Find where the given text appears and provide that cell's center as [X, Y] coordinate. 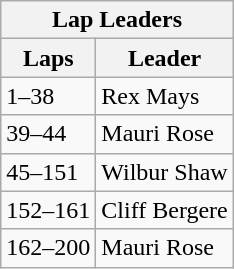
45–151 [48, 172]
Rex Mays [164, 96]
162–200 [48, 248]
Wilbur Shaw [164, 172]
Lap Leaders [118, 20]
152–161 [48, 210]
1–38 [48, 96]
39–44 [48, 134]
Cliff Bergere [164, 210]
Leader [164, 58]
Laps [48, 58]
